Search for the cell housing the specified text and yield its (X, Y) center coordinate. 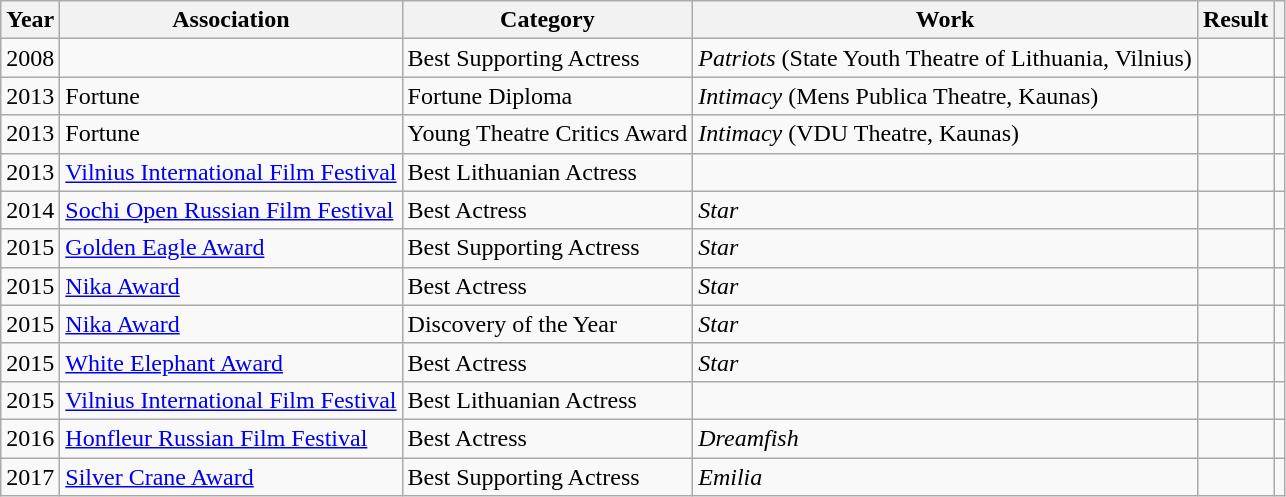
2017 (30, 477)
Emilia (946, 477)
Result (1235, 20)
Dreamfish (946, 438)
Work (946, 20)
Association (231, 20)
Intimacy (Mens Publica Theatre, Kaunas) (946, 96)
Intimacy (VDU Theatre, Kaunas) (946, 134)
Sochi Open Russian Film Festival (231, 210)
Year (30, 20)
Discovery of the Year (548, 324)
2008 (30, 58)
Category (548, 20)
Fortune Diploma (548, 96)
Patriots (State Youth Theatre of Lithuania, Vilnius) (946, 58)
Silver Crane Award (231, 477)
2016 (30, 438)
Young Theatre Critics Award (548, 134)
Honfleur Russian Film Festival (231, 438)
White Elephant Award (231, 362)
2014 (30, 210)
Golden Eagle Award (231, 248)
